Scan for the cell matching the given text and deliver its [x, y] coordinate at center. 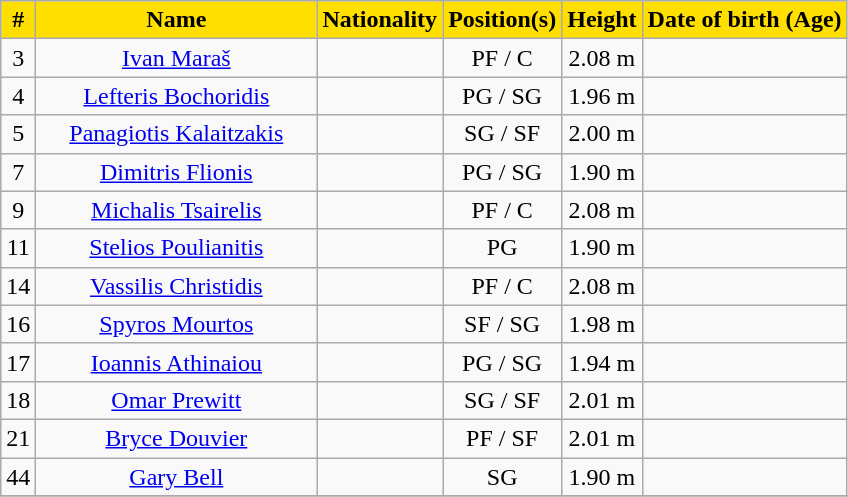
# [18, 20]
SF / SG [502, 324]
Panagiotis Kalaitzakis [176, 134]
44 [18, 477]
PG [502, 248]
Position(s) [502, 20]
1.98 m [602, 324]
Vassilis Christidis [176, 286]
Date of birth (Age) [744, 20]
3 [18, 58]
Omar Prewitt [176, 400]
9 [18, 210]
Ivan Maraš [176, 58]
Ioannis Athinaiou [176, 362]
7 [18, 172]
16 [18, 324]
1.94 m [602, 362]
18 [18, 400]
Gary Bell [176, 477]
Stelios Poulianitis [176, 248]
14 [18, 286]
Spyros Mourtos [176, 324]
PF / SF [502, 438]
Dimitris Flionis [176, 172]
Michalis Tsairelis [176, 210]
2.00 m [602, 134]
11 [18, 248]
17 [18, 362]
5 [18, 134]
SG [502, 477]
Lefteris Bochoridis [176, 96]
Height [602, 20]
21 [18, 438]
Name [176, 20]
Nationality [380, 20]
Bryce Douvier [176, 438]
4 [18, 96]
1.96 m [602, 96]
